Capture the cell that displays the provided text and extract its [x, y] central coordinate. 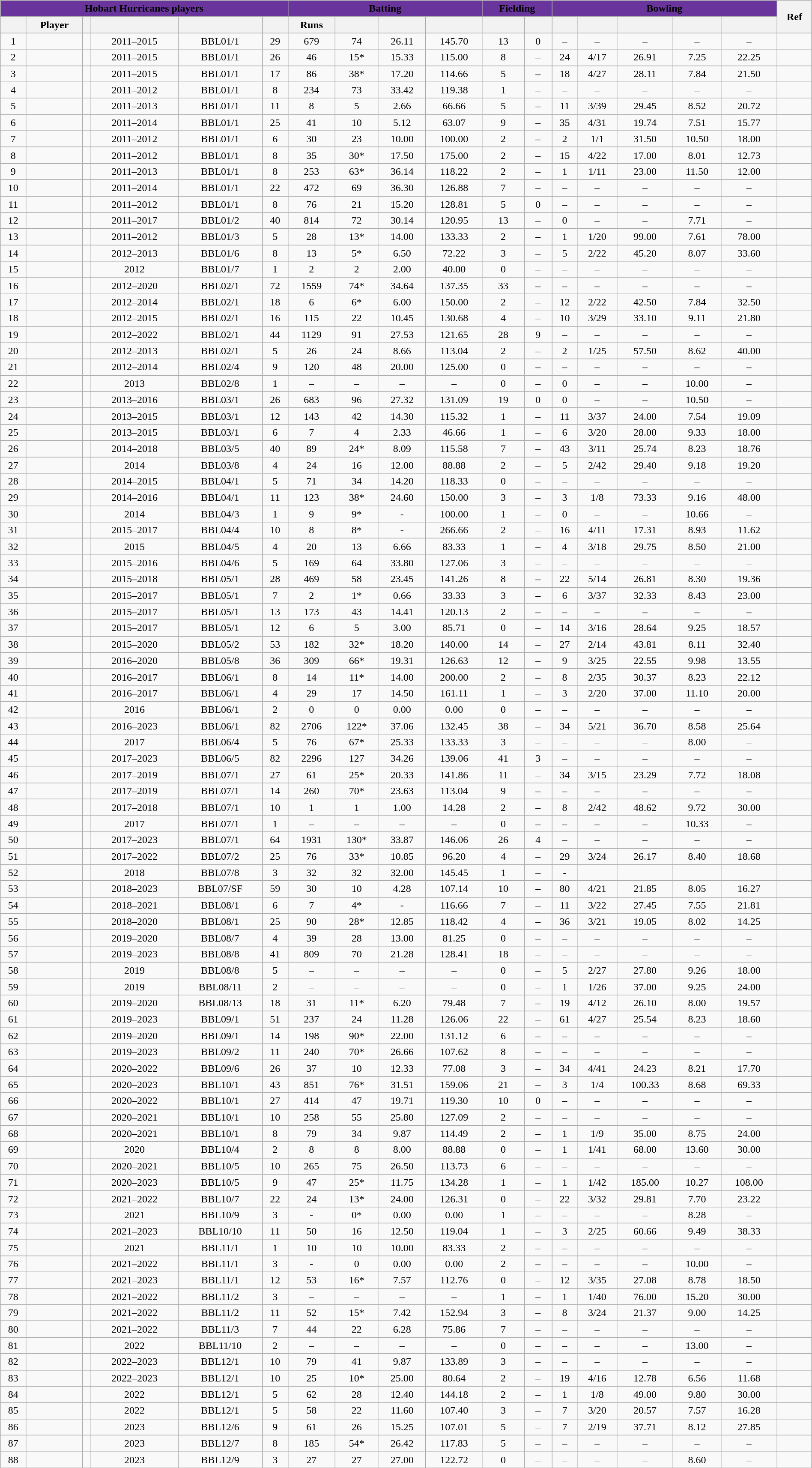
10.45 [402, 318]
49 [13, 824]
1/1 [597, 139]
19.20 [749, 465]
120 [311, 367]
0.66 [402, 595]
19.36 [749, 579]
11.10 [697, 693]
7.54 [697, 416]
126.88 [454, 188]
25.64 [749, 726]
18.20 [402, 644]
BBL04/3 [220, 514]
122.72 [454, 1459]
2015 [134, 547]
1/20 [597, 237]
21.81 [749, 905]
63.07 [454, 123]
7.42 [402, 1313]
83 [13, 1378]
26.17 [645, 856]
133.89 [454, 1362]
BBL04/6 [220, 563]
36.14 [402, 171]
20.72 [749, 106]
2016 [134, 709]
60 [13, 1003]
2.00 [402, 269]
24* [356, 448]
32.40 [749, 644]
3/11 [597, 448]
118.22 [454, 171]
2014–2016 [134, 498]
182 [311, 644]
8.75 [697, 1133]
2/14 [597, 644]
27.32 [402, 400]
23.45 [402, 579]
8.43 [697, 595]
BBL01/2 [220, 221]
32.33 [645, 595]
11.60 [402, 1411]
5* [356, 253]
119.38 [454, 90]
BBL03/5 [220, 448]
BBL01/3 [220, 237]
145.45 [454, 873]
19.74 [645, 123]
8.60 [697, 1459]
117.83 [454, 1443]
2017–2022 [134, 856]
128.41 [454, 954]
18.76 [749, 448]
BBL01/7 [220, 269]
15.33 [402, 57]
BBL07/SF [220, 889]
25.00 [402, 1378]
18.68 [749, 856]
BBL04/4 [220, 530]
128.81 [454, 204]
22.55 [645, 661]
8.02 [697, 921]
1/26 [597, 987]
2012–2020 [134, 286]
7.51 [697, 123]
3/35 [597, 1280]
20.57 [645, 1411]
19.57 [749, 1003]
36.70 [645, 726]
79.48 [454, 1003]
119.04 [454, 1231]
Runs [311, 25]
BBL07/8 [220, 873]
Bowling [665, 9]
60.66 [645, 1231]
1/42 [597, 1182]
9.26 [697, 970]
Ref [795, 17]
18.50 [749, 1280]
118.42 [454, 921]
126.31 [454, 1199]
24.23 [645, 1068]
12.73 [749, 155]
4/21 [597, 889]
BBL06/5 [220, 759]
30.37 [645, 677]
2013 [134, 383]
266.66 [454, 530]
6.56 [697, 1378]
69.33 [749, 1085]
131.12 [454, 1036]
185 [311, 1443]
12.40 [402, 1394]
9.18 [697, 465]
7.72 [697, 775]
809 [311, 954]
472 [311, 188]
26.91 [645, 57]
74* [356, 286]
29.45 [645, 106]
18.08 [749, 775]
6.50 [402, 253]
37.71 [645, 1427]
4* [356, 905]
20.33 [402, 775]
2017–2018 [134, 807]
7.55 [697, 905]
2018–2023 [134, 889]
7.70 [697, 1199]
2/35 [597, 677]
234 [311, 90]
9.98 [697, 661]
BBL10/4 [220, 1150]
32.50 [749, 302]
3/32 [597, 1199]
2296 [311, 759]
1/9 [597, 1133]
118.33 [454, 481]
78 [13, 1297]
10.85 [402, 856]
3/18 [597, 547]
1/25 [597, 351]
32.00 [402, 873]
35.00 [645, 1133]
75.86 [454, 1329]
12.50 [402, 1231]
BBL07/2 [220, 856]
240 [311, 1052]
11.75 [402, 1182]
29.75 [645, 547]
9.72 [697, 807]
5/21 [597, 726]
17.20 [402, 74]
43.81 [645, 644]
10.27 [697, 1182]
26.81 [645, 579]
99.00 [645, 237]
13.55 [749, 661]
6.66 [402, 547]
108.00 [749, 1182]
66.66 [454, 106]
BBL08/11 [220, 987]
2015–2016 [134, 563]
BBL12/9 [220, 1459]
22.12 [749, 677]
115 [311, 318]
80.64 [454, 1378]
26.10 [645, 1003]
27.45 [645, 905]
127 [356, 759]
8.21 [697, 1068]
BBL03/8 [220, 465]
91 [356, 335]
122* [356, 726]
26.50 [402, 1166]
BBL11/10 [220, 1345]
68 [13, 1133]
8.05 [697, 889]
139.06 [454, 759]
115.00 [454, 57]
31.50 [645, 139]
130* [356, 840]
19.09 [749, 416]
3.00 [402, 628]
77 [13, 1280]
152.94 [454, 1313]
26.42 [402, 1443]
28.11 [645, 74]
175.00 [454, 155]
27.00 [402, 1459]
33.80 [402, 563]
679 [311, 41]
2706 [311, 726]
8.52 [697, 106]
37.06 [402, 726]
3/15 [597, 775]
14.41 [402, 612]
28.00 [645, 432]
23.22 [749, 1199]
114.66 [454, 74]
3/39 [597, 106]
4/12 [597, 1003]
3/21 [597, 921]
63* [356, 171]
85 [13, 1411]
112.76 [454, 1280]
48.00 [749, 498]
23.29 [645, 775]
73.33 [645, 498]
200.00 [454, 677]
BBL05/8 [220, 661]
146.06 [454, 840]
107.62 [454, 1052]
27.08 [645, 1280]
26.11 [402, 41]
8* [356, 530]
265 [311, 1166]
127.09 [454, 1117]
BBL10/7 [220, 1199]
31.51 [402, 1085]
36.30 [402, 188]
9.49 [697, 1231]
2012–2015 [134, 318]
8.01 [697, 155]
27.85 [749, 1427]
19.31 [402, 661]
8.40 [697, 856]
141.86 [454, 775]
2.33 [402, 432]
7.61 [697, 237]
90* [356, 1036]
57.50 [645, 351]
Batting [385, 9]
258 [311, 1117]
100.33 [645, 1085]
1931 [311, 840]
11.68 [749, 1378]
27.53 [402, 335]
BBL12/6 [220, 1427]
4/11 [597, 530]
11.50 [697, 171]
15.77 [749, 123]
25.80 [402, 1117]
2/19 [597, 1427]
BBL02/8 [220, 383]
4/41 [597, 1068]
76.00 [645, 1297]
4/22 [597, 155]
34.26 [402, 759]
66* [356, 661]
14.50 [402, 693]
26.66 [402, 1052]
143 [311, 416]
141.26 [454, 579]
2012–2022 [134, 335]
Hobart Hurricanes players [144, 9]
2015–2018 [134, 579]
851 [311, 1085]
28.64 [645, 628]
87 [13, 1443]
414 [311, 1101]
140.00 [454, 644]
131.09 [454, 400]
127.06 [454, 563]
1/4 [597, 1085]
121.65 [454, 335]
BBL12/7 [220, 1443]
21.80 [749, 318]
5.12 [402, 123]
45 [13, 759]
7.71 [697, 221]
66 [13, 1101]
1/41 [597, 1150]
33.10 [645, 318]
23.63 [402, 791]
85.71 [454, 628]
49.00 [645, 1394]
9.16 [697, 498]
67* [356, 742]
120.13 [454, 612]
11.62 [749, 530]
3/29 [597, 318]
5/14 [597, 579]
14.30 [402, 416]
22.00 [402, 1036]
38.33 [749, 1231]
22.25 [749, 57]
4.28 [402, 889]
185.00 [645, 1182]
683 [311, 400]
18.60 [749, 1020]
56 [13, 938]
126.63 [454, 661]
BBL08/7 [220, 938]
90 [311, 921]
2012 [134, 269]
24.60 [402, 498]
123 [311, 498]
8.68 [697, 1085]
17.50 [402, 155]
BBL06/4 [220, 742]
4/16 [597, 1378]
134.28 [454, 1182]
17.31 [645, 530]
2011–2017 [134, 221]
814 [311, 221]
2016–2020 [134, 661]
2.66 [402, 106]
10.33 [697, 824]
125.00 [454, 367]
9.11 [697, 318]
253 [311, 171]
68.00 [645, 1150]
19.71 [402, 1101]
45.20 [645, 253]
107.14 [454, 889]
18.57 [749, 628]
137.35 [454, 286]
21.00 [749, 547]
19.05 [645, 921]
8.66 [402, 351]
21.85 [645, 889]
33.60 [749, 253]
4/17 [597, 57]
BBL01/6 [220, 253]
4/31 [597, 123]
8.12 [697, 1427]
9.00 [697, 1313]
25.54 [645, 1020]
12.78 [645, 1378]
78.00 [749, 237]
2020 [134, 1150]
BBL11/3 [220, 1329]
116.66 [454, 905]
2016–2023 [134, 726]
8.62 [697, 351]
10* [356, 1378]
89 [311, 448]
8.50 [697, 547]
6* [356, 302]
132.45 [454, 726]
13.60 [697, 1150]
BBL02/4 [220, 367]
2014–2018 [134, 448]
145.70 [454, 41]
9.33 [697, 432]
260 [311, 791]
96 [356, 400]
63 [13, 1052]
21.28 [402, 954]
8.07 [697, 253]
84 [13, 1394]
76* [356, 1085]
33.33 [454, 595]
72.22 [454, 253]
1129 [311, 335]
96.20 [454, 856]
6.00 [402, 302]
27.80 [645, 970]
309 [311, 661]
16.27 [749, 889]
21.37 [645, 1313]
107.01 [454, 1427]
3/16 [597, 628]
7.25 [697, 57]
8.11 [697, 644]
67 [13, 1117]
29.81 [645, 1199]
2/20 [597, 693]
34.64 [402, 286]
16* [356, 1280]
1* [356, 595]
21.50 [749, 74]
8.09 [402, 448]
115.58 [454, 448]
17.70 [749, 1068]
8.58 [697, 726]
65 [13, 1085]
113.73 [454, 1166]
77.08 [454, 1068]
15.25 [402, 1427]
1559 [311, 286]
BBL04/5 [220, 547]
126.06 [454, 1020]
144.18 [454, 1394]
11.28 [402, 1020]
57 [13, 954]
1/11 [597, 171]
119.30 [454, 1101]
2015–2020 [134, 644]
BBL09/2 [220, 1052]
6.28 [402, 1329]
BBL05/2 [220, 644]
8.28 [697, 1215]
33.87 [402, 840]
469 [311, 579]
12.85 [402, 921]
2/25 [597, 1231]
3/25 [597, 661]
120.95 [454, 221]
9.80 [697, 1394]
3/22 [597, 905]
48.62 [645, 807]
8.78 [697, 1280]
30.14 [402, 221]
198 [311, 1036]
9* [356, 514]
161.11 [454, 693]
10.66 [697, 514]
8.30 [697, 579]
88 [13, 1459]
54* [356, 1443]
6.20 [402, 1003]
8.93 [697, 530]
81 [13, 1345]
42.50 [645, 302]
14.28 [454, 807]
107.40 [454, 1411]
12.33 [402, 1068]
2014–2015 [134, 481]
46.66 [454, 432]
2018 [134, 873]
17.00 [645, 155]
130.68 [454, 318]
32* [356, 644]
159.06 [454, 1085]
81.25 [454, 938]
169 [311, 563]
54 [13, 905]
2/27 [597, 970]
114.49 [454, 1133]
2018–2020 [134, 921]
30* [356, 155]
BBL10/9 [220, 1215]
BBL10/10 [220, 1231]
33.42 [402, 90]
29.40 [645, 465]
0* [356, 1215]
25.33 [402, 742]
BBL09/6 [220, 1068]
25.74 [645, 448]
Fielding [517, 9]
28* [356, 921]
14.20 [402, 481]
173 [311, 612]
16.28 [749, 1411]
237 [311, 1020]
BBL08/13 [220, 1003]
115.32 [454, 416]
Player [55, 25]
1/40 [597, 1297]
2013–2016 [134, 400]
33* [356, 856]
2018–2021 [134, 905]
1.00 [402, 807]
